Output the [x, y] coordinate of the center of the cell containing the given text.  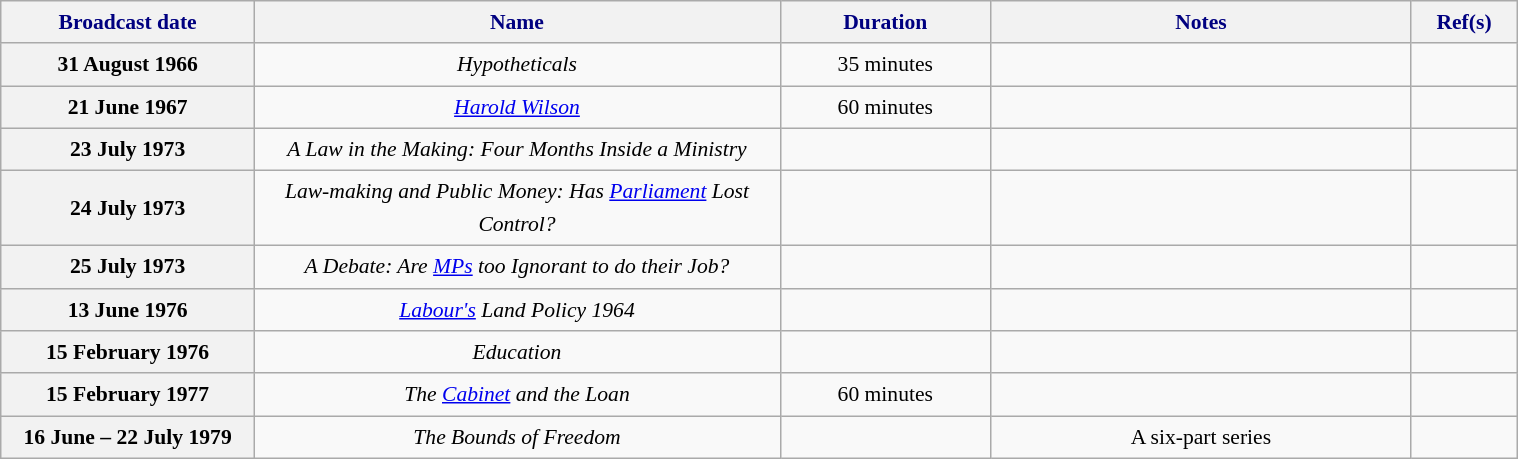
25 July 1973 [128, 268]
The Bounds of Freedom [517, 438]
The Cabinet and the Loan [517, 396]
24 July 1973 [128, 208]
A Debate: Are MPs too Ignorant to do their Job? [517, 268]
21 June 1967 [128, 108]
Labour's Land Policy 1964 [517, 310]
Law-making and Public Money: Has Parliament Lost Control? [517, 208]
Ref(s) [1464, 22]
31 August 1966 [128, 66]
15 February 1977 [128, 396]
Harold Wilson [517, 108]
35 minutes [885, 66]
16 June – 22 July 1979 [128, 438]
Name [517, 22]
Broadcast date [128, 22]
Duration [885, 22]
Notes [1200, 22]
15 February 1976 [128, 352]
A Law in the Making: Four Months Inside a Ministry [517, 150]
Hypotheticals [517, 66]
13 June 1976 [128, 310]
23 July 1973 [128, 150]
Education [517, 352]
A six-part series [1200, 438]
